Detect which cell encompasses the target text, then output its (X, Y) center coordinate. 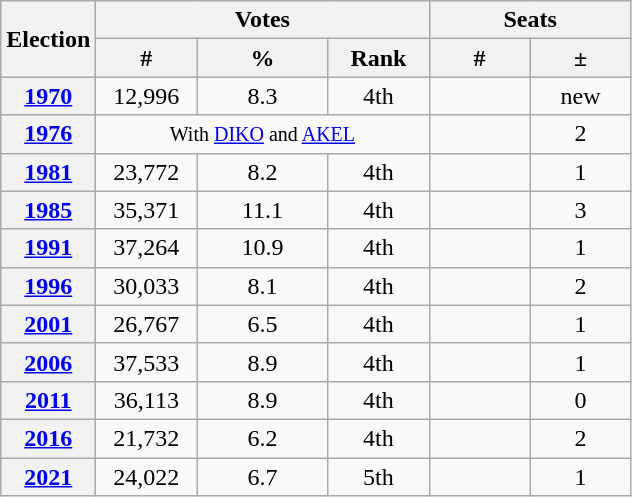
1985 (48, 210)
1996 (48, 286)
Votes (262, 20)
1981 (48, 172)
0 (580, 400)
12,996 (146, 96)
% (262, 58)
10.9 (262, 248)
3 (580, 210)
24,022 (146, 477)
21,732 (146, 438)
8.2 (262, 172)
Election (48, 39)
1970 (48, 96)
6.5 (262, 324)
26,767 (146, 324)
2016 (48, 438)
23,772 (146, 172)
30,033 (146, 286)
1991 (48, 248)
With DIKO and AKEL (262, 134)
8.1 (262, 286)
Seats (530, 20)
11.1 (262, 210)
35,371 (146, 210)
2001 (48, 324)
2021 (48, 477)
2011 (48, 400)
37,533 (146, 362)
36,113 (146, 400)
37,264 (146, 248)
6.2 (262, 438)
± (580, 58)
new (580, 96)
2006 (48, 362)
1976 (48, 134)
8.3 (262, 96)
6.7 (262, 477)
Rank (378, 58)
5th (378, 477)
